Scan for the cell matching the given text and deliver its (X, Y) coordinate at center. 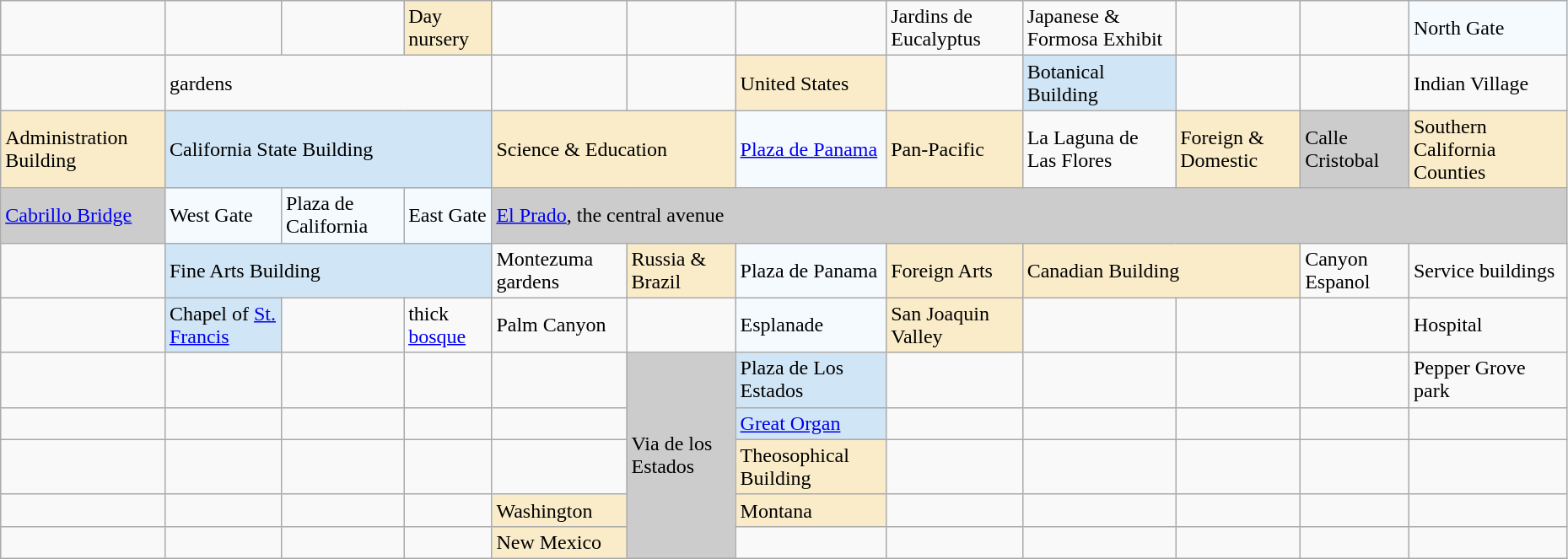
Washington (559, 510)
Palm Canyon (559, 325)
thick bosque (448, 325)
Botanical Building (1099, 83)
Canyon Espanol (1355, 270)
Great Organ (811, 423)
Service buildings (1488, 270)
Via de los Estados (682, 455)
United States (811, 83)
Indian Village (1488, 83)
La Laguna de Las Flores (1099, 149)
Jardins de Eucalyptus (955, 29)
Hospital (1488, 325)
gardens (327, 83)
Japanese & Formosa Exhibit (1099, 29)
New Mexico (559, 542)
Chapel of St. Francis (223, 325)
Pan-Pacific (955, 149)
California State Building (327, 149)
Montana (811, 510)
Day nursery (448, 29)
Cabrillo Bridge (83, 216)
Russia & Brazil (682, 270)
Calle Cristobal (1355, 149)
Southern California Counties (1488, 149)
Science & Education (614, 149)
Montezuma gardens (559, 270)
East Gate (448, 216)
Theosophical Building (811, 467)
Fine Arts Building (327, 270)
North Gate (1488, 29)
Plaza de Los Estados (811, 379)
Plaza de California (342, 216)
Canadian Building (1161, 270)
Foreign & Domestic (1238, 149)
Pepper Grove park (1488, 379)
El Prado, the central avenue (1029, 216)
San Joaquin Valley (955, 325)
Esplanade (811, 325)
Administration Building (83, 149)
West Gate (223, 216)
Foreign Arts (955, 270)
